Identify which cell holds the provided text, then report its (X, Y) central coordinate. 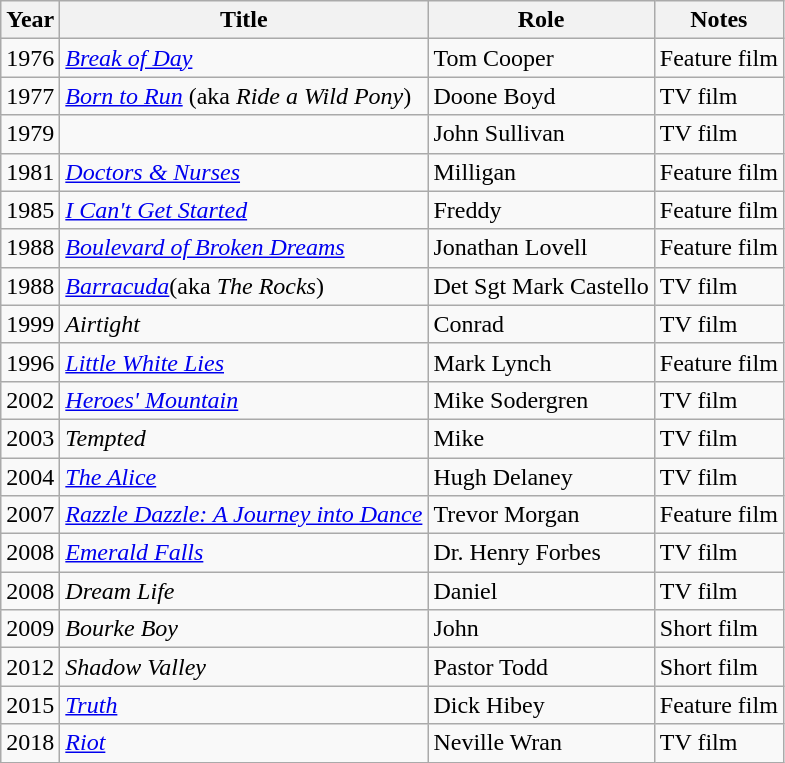
2003 (30, 438)
John (541, 629)
1996 (30, 362)
Trevor Morgan (541, 515)
Milligan (541, 172)
1979 (30, 134)
Doctors & Nurses (244, 172)
1977 (30, 96)
Tempted (244, 438)
2018 (30, 743)
Shadow Valley (244, 667)
Conrad (541, 324)
Razzle Dazzle: A Journey into Dance (244, 515)
Title (244, 20)
Daniel (541, 591)
1981 (30, 172)
Riot (244, 743)
Boulevard of Broken Dreams (244, 248)
Break of Day (244, 58)
Bourke Boy (244, 629)
Heroes' Mountain (244, 400)
I Can't Get Started (244, 210)
Role (541, 20)
1985 (30, 210)
Neville Wran (541, 743)
Freddy (541, 210)
Mike Sodergren (541, 400)
Dick Hibey (541, 705)
2015 (30, 705)
Tom Cooper (541, 58)
2002 (30, 400)
Born to Run (aka Ride a Wild Pony) (244, 96)
2012 (30, 667)
The Alice (244, 477)
Dream Life (244, 591)
1999 (30, 324)
2009 (30, 629)
Barracuda(aka The Rocks) (244, 286)
Jonathan Lovell (541, 248)
1976 (30, 58)
Mark Lynch (541, 362)
Doone Boyd (541, 96)
Hugh Delaney (541, 477)
Mike (541, 438)
Airtight (244, 324)
John Sullivan (541, 134)
Det Sgt Mark Castello (541, 286)
Little White Lies (244, 362)
Emerald Falls (244, 553)
2007 (30, 515)
Dr. Henry Forbes (541, 553)
2004 (30, 477)
Truth (244, 705)
Pastor Todd (541, 667)
Year (30, 20)
Notes (718, 20)
